Find where the given text appears and provide that cell's center as [X, Y] coordinate. 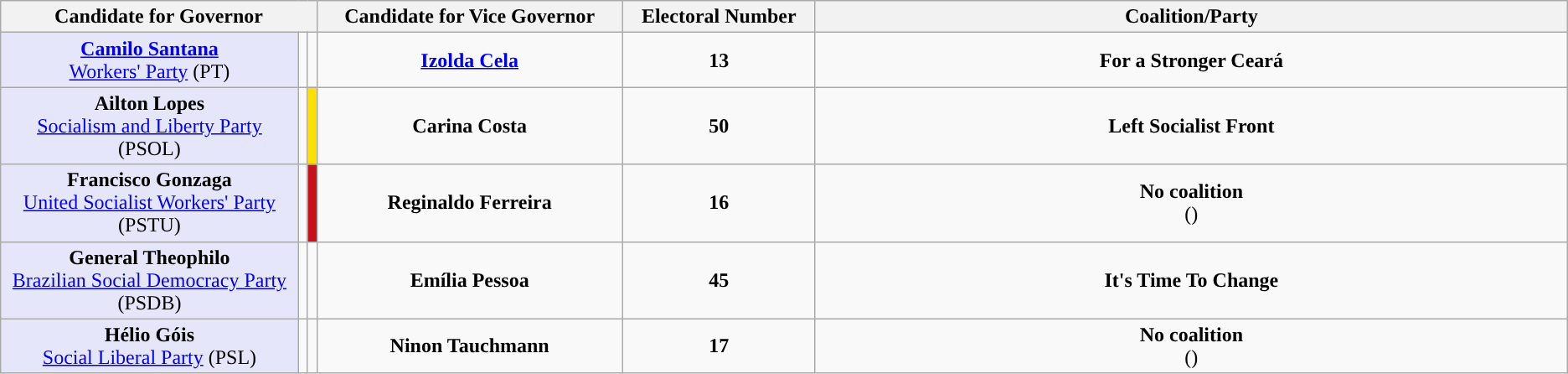
Candidate for Vice Governor [469, 17]
Emília Pessoa [469, 280]
Coalition/Party [1191, 17]
Ailton LopesSocialism and Liberty Party (PSOL) [149, 126]
50 [719, 126]
Ninon Tauchmann [469, 345]
General TheophiloBrazilian Social Democracy Party (PSDB) [149, 280]
17 [719, 345]
Francisco GonzagaUnited Socialist Workers' Party (PSTU) [149, 203]
16 [719, 203]
Candidate for Governor [159, 17]
Reginaldo Ferreira [469, 203]
For a Stronger Ceará [1191, 60]
Camilo SantanaWorkers' Party (PT) [149, 60]
Hélio GóisSocial Liberal Party (PSL) [149, 345]
Electoral Number [719, 17]
Carina Costa [469, 126]
Left Socialist Front [1191, 126]
13 [719, 60]
Izolda Cela [469, 60]
45 [719, 280]
It's Time To Change [1191, 280]
